Provide the (x, y) coordinate of the cell's center where the given text is located.  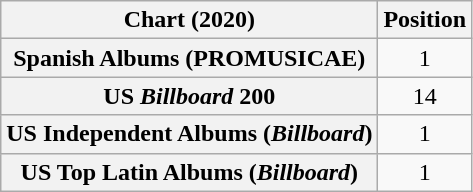
Spanish Albums (PROMUSICAE) (190, 58)
14 (425, 96)
Position (425, 20)
Chart (2020) (190, 20)
US Top Latin Albums (Billboard) (190, 172)
US Billboard 200 (190, 96)
US Independent Albums (Billboard) (190, 134)
